Search for the cell housing the specified text and yield its [X, Y] center coordinate. 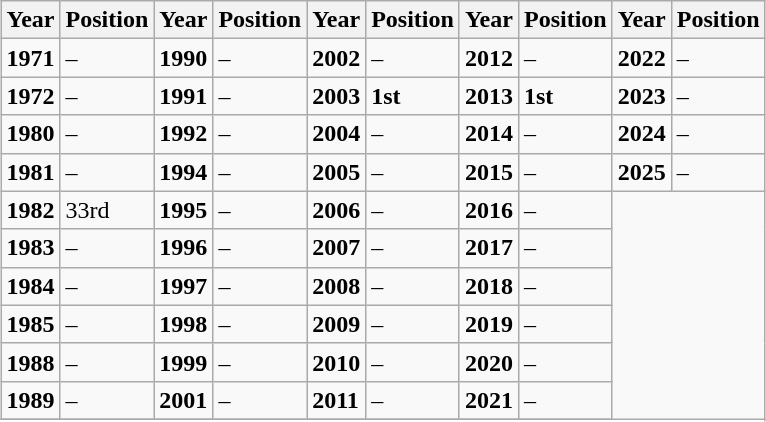
1997 [184, 286]
2024 [642, 134]
2017 [488, 248]
2002 [336, 58]
1992 [184, 134]
2007 [336, 248]
1971 [30, 58]
2018 [488, 286]
1980 [30, 134]
1972 [30, 96]
1990 [184, 58]
33rd [107, 210]
1991 [184, 96]
2022 [642, 58]
1994 [184, 172]
2005 [336, 172]
1996 [184, 248]
2010 [336, 362]
1981 [30, 172]
2011 [336, 400]
2020 [488, 362]
2012 [488, 58]
2016 [488, 210]
2015 [488, 172]
2023 [642, 96]
2006 [336, 210]
2009 [336, 324]
2001 [184, 400]
2025 [642, 172]
2013 [488, 96]
2019 [488, 324]
1983 [30, 248]
2021 [488, 400]
1982 [30, 210]
1995 [184, 210]
2014 [488, 134]
2008 [336, 286]
2003 [336, 96]
1988 [30, 362]
1998 [184, 324]
1984 [30, 286]
1985 [30, 324]
1999 [184, 362]
1989 [30, 400]
2004 [336, 134]
